Return (X, Y) of the center of cell containing provided text 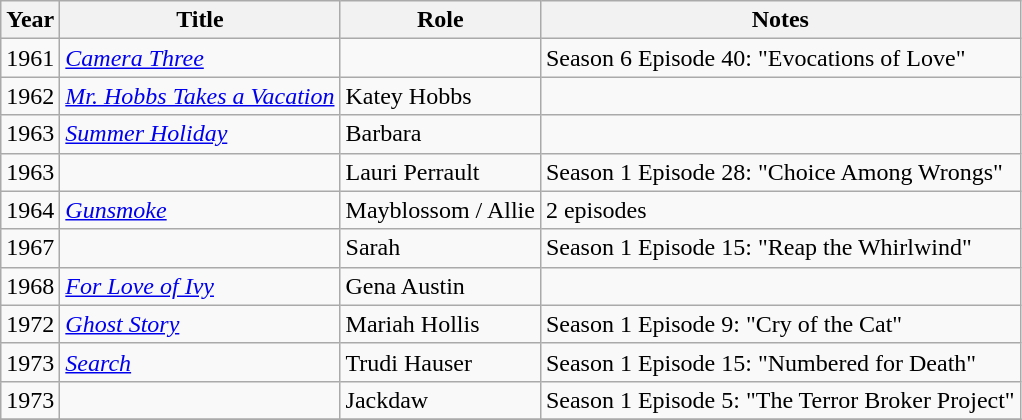
Barbara (440, 134)
Title (200, 20)
Gunsmoke (200, 210)
1962 (30, 96)
Jackdaw (440, 400)
Mayblossom / Allie (440, 210)
Gena Austin (440, 286)
Trudi Hauser (440, 362)
1964 (30, 210)
1968 (30, 286)
Mariah Hollis (440, 324)
For Love of Ivy (200, 286)
Year (30, 20)
Season 1 Episode 5: "The Terror Broker Project" (780, 400)
2 episodes (780, 210)
Katey Hobbs (440, 96)
1972 (30, 324)
Camera Three (200, 58)
Search (200, 362)
Mr. Hobbs Takes a Vacation (200, 96)
Sarah (440, 248)
Lauri Perrault (440, 172)
1967 (30, 248)
Season 1 Episode 15: "Numbered for Death" (780, 362)
Season 1 Episode 9: "Cry of the Cat" (780, 324)
Ghost Story (200, 324)
Role (440, 20)
Notes (780, 20)
Season 1 Episode 15: "Reap the Whirlwind" (780, 248)
Summer Holiday (200, 134)
Season 6 Episode 40: "Evocations of Love" (780, 58)
Season 1 Episode 28: "Choice Among Wrongs" (780, 172)
1961 (30, 58)
